Capture the cell that displays the provided text and extract its (x, y) central coordinate. 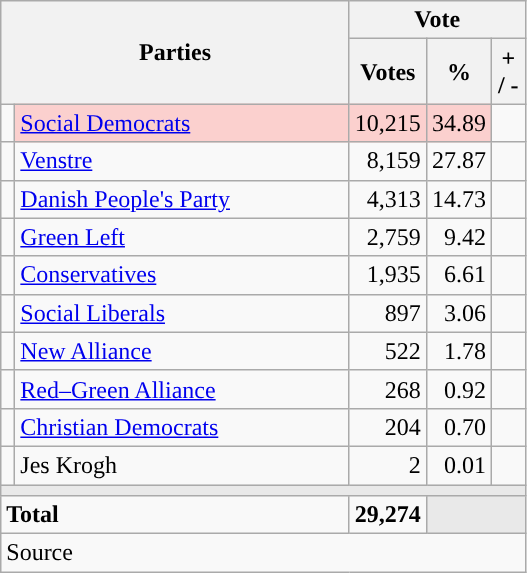
Vote (437, 20)
6.61 (458, 275)
10,215 (388, 123)
Christian Democrats (182, 427)
1.78 (458, 351)
New Alliance (182, 351)
Social Liberals (182, 313)
2,759 (388, 237)
Votes (388, 72)
2 (388, 465)
8,159 (388, 161)
Danish People's Party (182, 199)
Parties (176, 52)
3.06 (458, 313)
0.92 (458, 389)
Total (176, 515)
522 (388, 351)
0.70 (458, 427)
0.01 (458, 465)
34.89 (458, 123)
9.42 (458, 237)
4,313 (388, 199)
897 (388, 313)
1,935 (388, 275)
+ / - (508, 72)
Conservatives (182, 275)
Social Democrats (182, 123)
Green Left (182, 237)
% (458, 72)
Red–Green Alliance (182, 389)
Venstre (182, 161)
Source (263, 553)
29,274 (388, 515)
27.87 (458, 161)
14.73 (458, 199)
Jes Krogh (182, 465)
268 (388, 389)
204 (388, 427)
